Return [X, Y] of the center of cell containing provided text 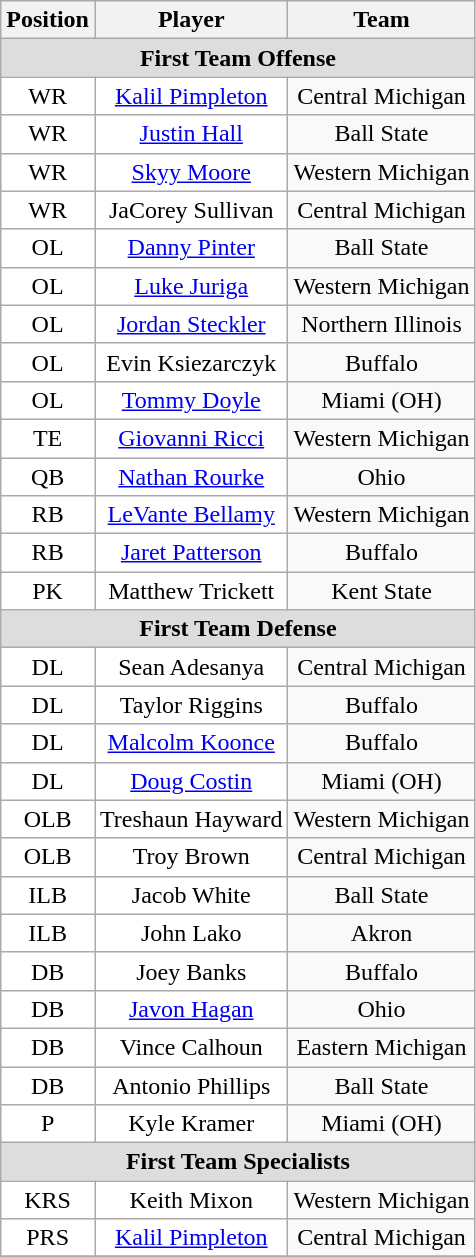
TE [48, 438]
First Team Defense [238, 629]
Troy Brown [190, 857]
First Team Offense [238, 58]
Kyle Kramer [190, 1124]
Danny Pinter [190, 248]
Malcolm Koonce [190, 743]
PK [48, 591]
John Lako [190, 933]
Player [190, 20]
Doug Costin [190, 781]
Vince Calhoun [190, 1047]
Antonio Phillips [190, 1085]
JaCorey Sullivan [190, 210]
QB [48, 477]
Position [48, 20]
Luke Juriga [190, 286]
Tommy Doyle [190, 400]
KRS [48, 1200]
LeVante Bellamy [190, 515]
Skyy Moore [190, 172]
P [48, 1124]
Giovanni Ricci [190, 438]
Eastern Michigan [382, 1047]
Justin Hall [190, 134]
Matthew Trickett [190, 591]
Nathan Rourke [190, 477]
First Team Specialists [238, 1162]
Joey Banks [190, 971]
Sean Adesanya [190, 667]
Jacob White [190, 895]
Kent State [382, 591]
Northern Illinois [382, 324]
Keith Mixon [190, 1200]
Taylor Riggins [190, 705]
Akron [382, 933]
Evin Ksiezarczyk [190, 362]
Jaret Patterson [190, 553]
Jordan Steckler [190, 324]
PRS [48, 1238]
Treshaun Hayward [190, 819]
Team [382, 20]
Javon Hagan [190, 1009]
